Capture the cell that displays the provided text and extract its (X, Y) central coordinate. 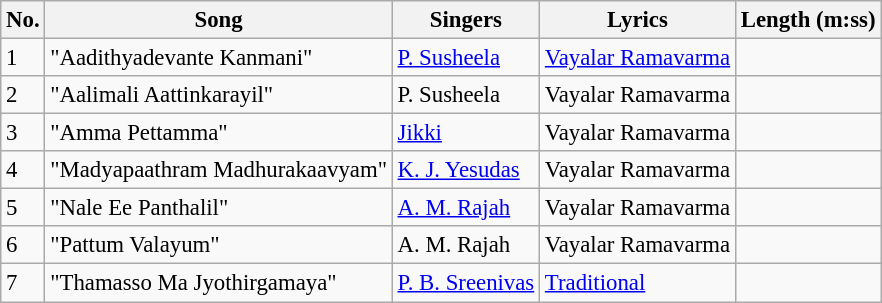
"Thamasso Ma Jyothirgamaya" (218, 283)
"Madyapaathram Madhurakaavyam" (218, 170)
"Aalimali Aattinkarayil" (218, 95)
K. J. Yesudas (466, 170)
7 (23, 283)
"Pattum Valayum" (218, 245)
Length (m:ss) (808, 20)
1 (23, 58)
No. (23, 20)
2 (23, 95)
P. B. Sreenivas (466, 283)
3 (23, 133)
Singers (466, 20)
Jikki (466, 133)
"Nale Ee Panthalil" (218, 208)
5 (23, 208)
"Aadithyadevante Kanmani" (218, 58)
6 (23, 245)
Lyrics (638, 20)
"Amma Pettamma" (218, 133)
Song (218, 20)
Traditional (638, 283)
4 (23, 170)
